Return [X, Y] of the center of cell containing provided text 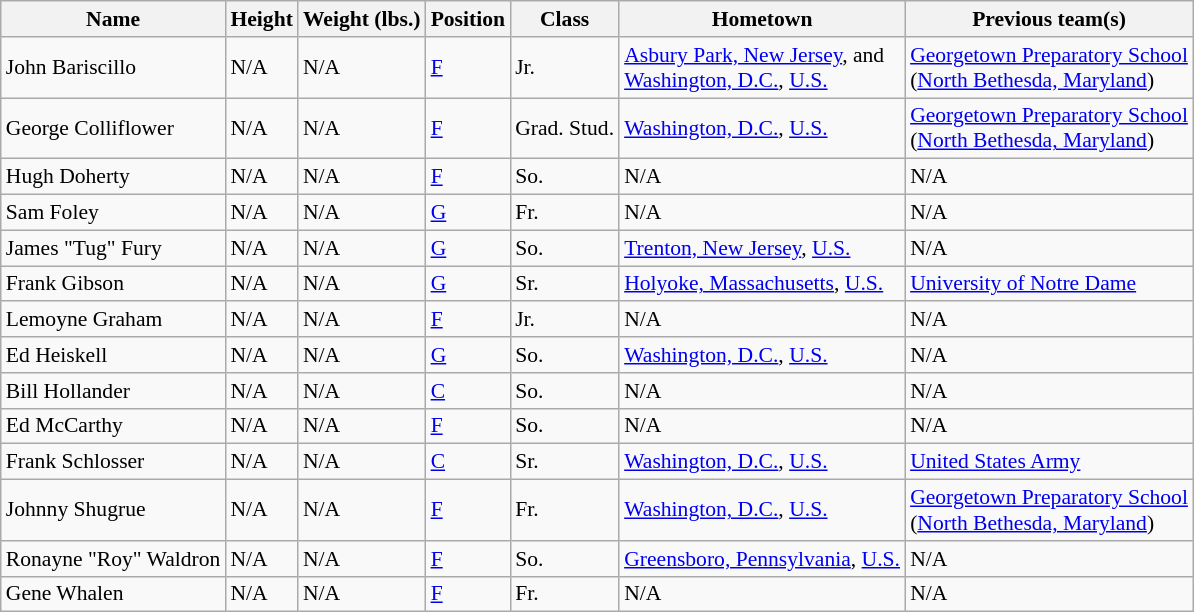
John Bariscillo [114, 68]
James "Tug" Fury [114, 248]
Johnny Shugrue [114, 510]
Asbury Park, New Jersey, andWashington, D.C., U.S. [762, 68]
Grad. Stud. [564, 128]
Lemoyne Graham [114, 320]
Ronayne "Roy" Waldron [114, 559]
Hugh Doherty [114, 177]
Holyoke, Massachusetts, U.S. [762, 284]
Previous team(s) [1049, 19]
Name [114, 19]
Position [468, 19]
University of Notre Dame [1049, 284]
Gene Whalen [114, 594]
Weight (lbs.) [362, 19]
Greensboro, Pennsylvania, U.S. [762, 559]
Height [261, 19]
Sam Foley [114, 213]
United States Army [1049, 462]
Trenton, New Jersey, U.S. [762, 248]
Ed McCarthy [114, 426]
George Colliflower [114, 128]
Frank Gibson [114, 284]
Frank Schlosser [114, 462]
Ed Heiskell [114, 355]
Bill Hollander [114, 391]
Class [564, 19]
Hometown [762, 19]
